Scan for the cell matching the given text and deliver its (x, y) coordinate at center. 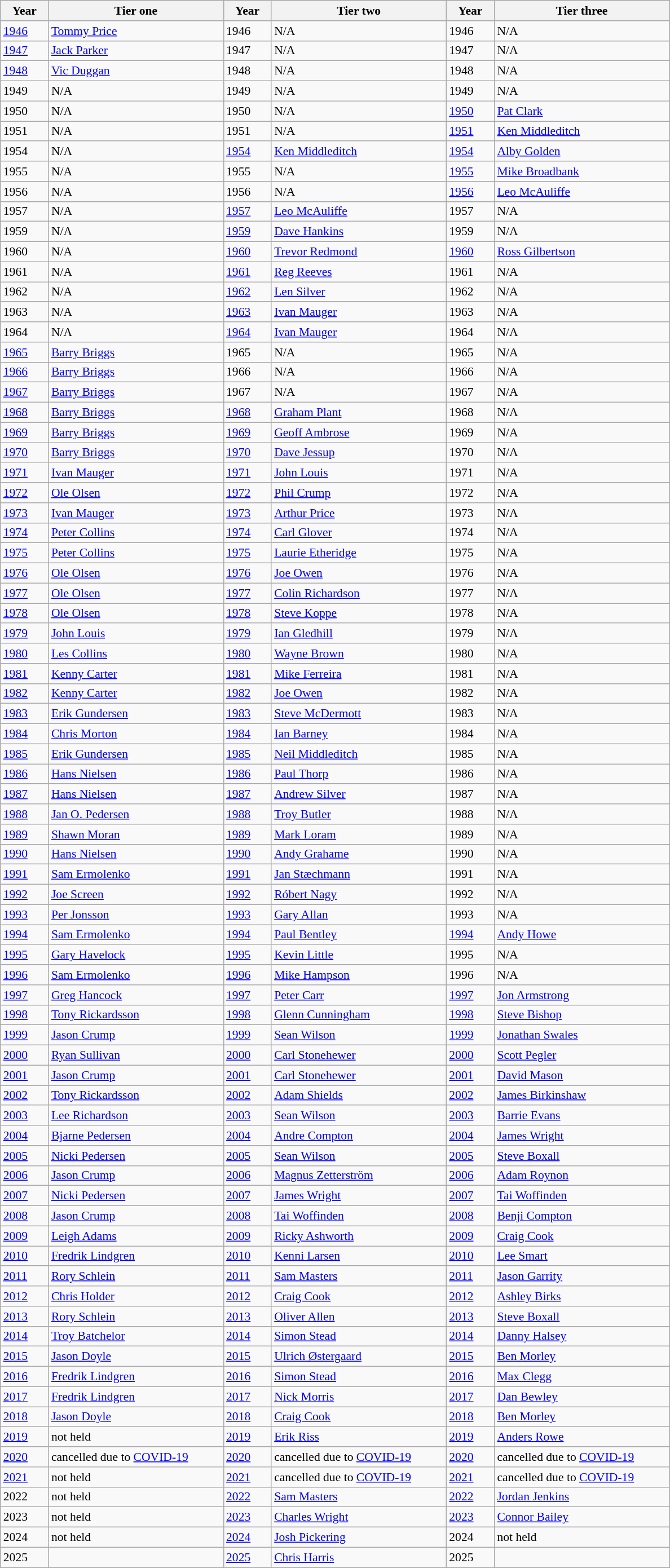
Steve Koppe (359, 613)
Connor Bailey (581, 1517)
Mike Hampson (359, 975)
David Mason (581, 1075)
Scott Pegler (581, 1055)
Paul Bentley (359, 935)
Laurie Etheridge (359, 553)
Greg Hancock (136, 995)
Jack Parker (136, 51)
Bjarne Pedersen (136, 1136)
Joe Screen (136, 895)
Andy Howe (581, 935)
Tommy Price (136, 31)
Ricky Ashworth (359, 1236)
Gary Allan (359, 915)
Gary Havelock (136, 955)
Oliver Allen (359, 1317)
Paul Thorp (359, 774)
Peter Carr (359, 995)
Danny Halsey (581, 1336)
Jon Armstrong (581, 995)
Steve Bishop (581, 1015)
Adam Roynon (581, 1176)
Róbert Nagy (359, 895)
Jason Garrity (581, 1277)
Kevin Little (359, 955)
Jan Stæchmann (359, 874)
Glenn Cunningham (359, 1015)
Jonathan Swales (581, 1035)
Jordan Jenkins (581, 1497)
Tier three (581, 11)
Erik Riss (359, 1437)
Phil Crump (359, 493)
Charles Wright (359, 1517)
Ashley Birks (581, 1296)
Chris Morton (136, 734)
Geoff Ambrose (359, 432)
Alby Golden (581, 152)
Dave Hankins (359, 232)
Ian Gledhill (359, 634)
Anders Rowe (581, 1437)
Lee Richardson (136, 1116)
Jan O. Pedersen (136, 814)
Vic Duggan (136, 71)
Nick Morris (359, 1397)
Len Silver (359, 292)
Mike Ferreira (359, 674)
Kenni Larsen (359, 1256)
Mike Broadbank (581, 171)
Ryan Sullivan (136, 1055)
Les Collins (136, 653)
Leigh Adams (136, 1236)
Andy Grahame (359, 854)
Carl Glover (359, 533)
Tier one (136, 11)
Trevor Redmond (359, 252)
Neil Middleditch (359, 754)
Tier two (359, 11)
Shawn Moran (136, 834)
Ian Barney (359, 734)
Reg Reeves (359, 272)
Magnus Zetterström (359, 1176)
Colin Richardson (359, 593)
Ulrich Østergaard (359, 1357)
Per Jonsson (136, 915)
Dan Bewley (581, 1397)
Arthur Price (359, 513)
Josh Pickering (359, 1538)
Troy Butler (359, 814)
Chris Holder (136, 1296)
Troy Batchelor (136, 1336)
Pat Clark (581, 111)
Mark Loram (359, 834)
James Birkinshaw (581, 1096)
Steve McDermott (359, 714)
Dave Jessup (359, 453)
Max Clegg (581, 1377)
Barrie Evans (581, 1116)
Benji Compton (581, 1216)
Andrew Silver (359, 794)
Andre Compton (359, 1136)
Graham Plant (359, 413)
Lee Smart (581, 1256)
Wayne Brown (359, 653)
Chris Harris (359, 1557)
Adam Shields (359, 1096)
Ross Gilbertson (581, 252)
